Provide the (x, y) coordinate of the cell's center where the given text is located.  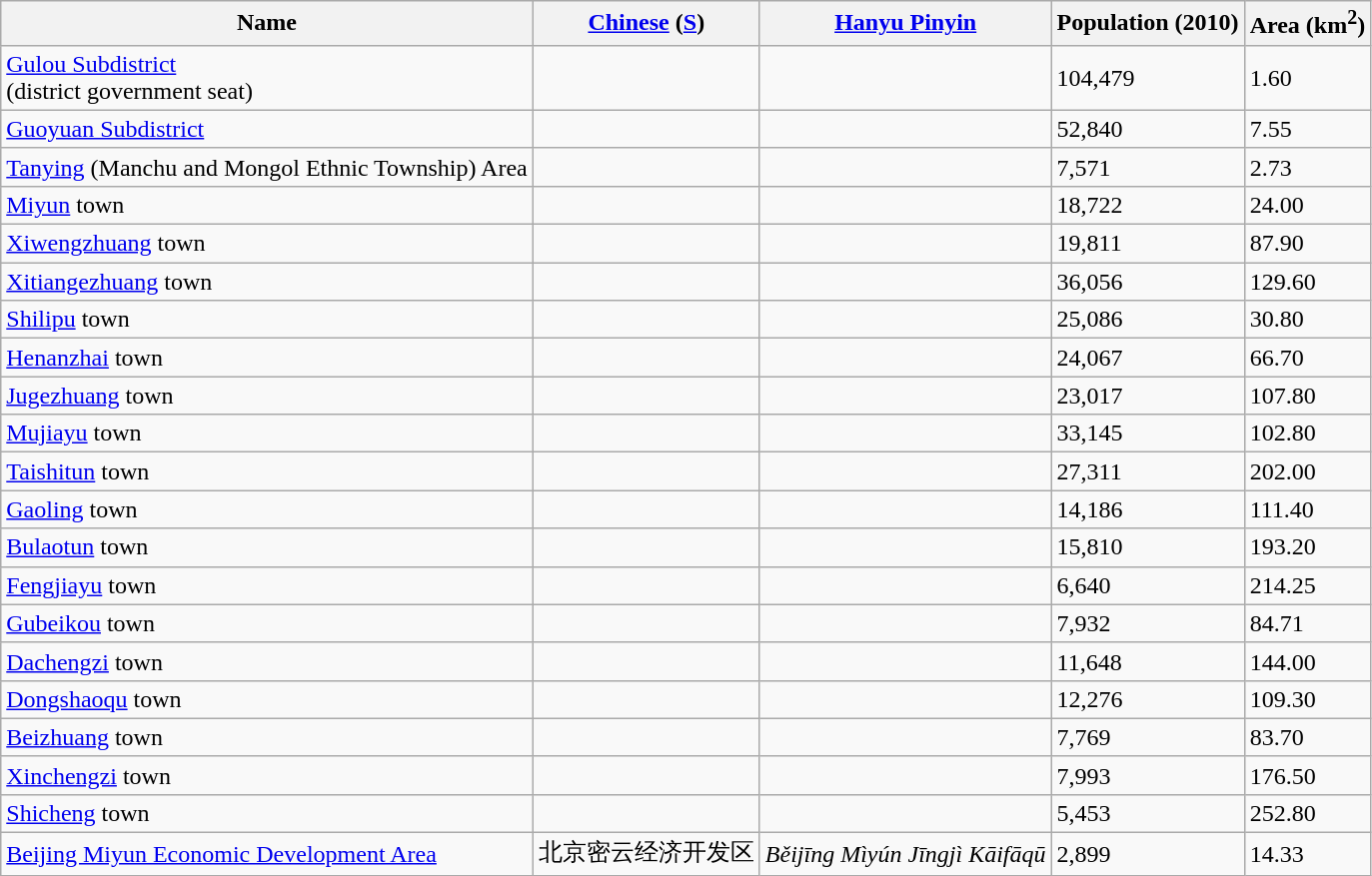
109.30 (1307, 699)
12,276 (1147, 699)
144.00 (1307, 661)
Xitiangezhuang town (267, 282)
27,311 (1147, 471)
Bulaotun town (267, 547)
7,769 (1147, 737)
Henanzhai town (267, 358)
1.60 (1307, 78)
23,017 (1147, 396)
Mujiayu town (267, 434)
24,067 (1147, 358)
Name (267, 24)
30.80 (1307, 320)
7,932 (1147, 623)
252.80 (1307, 813)
Dongshaoqu town (267, 699)
102.80 (1307, 434)
83.70 (1307, 737)
Beizhuang town (267, 737)
11,648 (1147, 661)
Gulou Subdistrict(district government seat) (267, 78)
18,722 (1147, 205)
66.70 (1307, 358)
Area (km2) (1307, 24)
15,810 (1147, 547)
7,993 (1147, 775)
129.60 (1307, 282)
7.55 (1307, 129)
北京密云经济开发区 (646, 855)
Shilipu town (267, 320)
Xinchengzi town (267, 775)
Taishitun town (267, 471)
6,640 (1147, 585)
Fengjiayu town (267, 585)
19,811 (1147, 244)
Gaoling town (267, 509)
Chinese (S) (646, 24)
Dachengzi town (267, 661)
7,571 (1147, 167)
2.73 (1307, 167)
202.00 (1307, 471)
Hanyu Pinyin (905, 24)
24.00 (1307, 205)
33,145 (1147, 434)
2,899 (1147, 855)
Shicheng town (267, 813)
Xiwengzhuang town (267, 244)
176.50 (1307, 775)
5,453 (1147, 813)
25,086 (1147, 320)
Beijing Miyun Economic Development Area (267, 855)
Population (2010) (1147, 24)
104,479 (1147, 78)
14,186 (1147, 509)
Běijīng Mìyún Jīngjì Kāifāqū (905, 855)
14.33 (1307, 855)
Tanying (Manchu and Mongol Ethnic Township) Area (267, 167)
Jugezhuang town (267, 396)
Miyun town (267, 205)
107.80 (1307, 396)
84.71 (1307, 623)
Gubeikou town (267, 623)
111.40 (1307, 509)
193.20 (1307, 547)
87.90 (1307, 244)
36,056 (1147, 282)
214.25 (1307, 585)
52,840 (1147, 129)
Guoyuan Subdistrict (267, 129)
